For the text-containing cell, return its midpoint in (x, y) coordinate format. 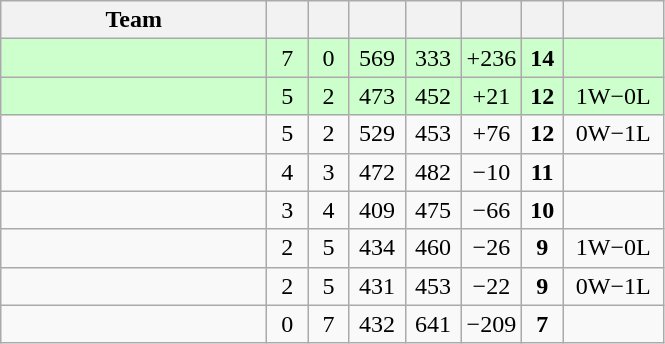
11 (542, 172)
+236 (492, 58)
475 (433, 210)
482 (433, 172)
−66 (492, 210)
Team (134, 20)
−26 (492, 248)
472 (377, 172)
+76 (492, 134)
460 (433, 248)
409 (377, 210)
10 (542, 210)
−22 (492, 286)
434 (377, 248)
−209 (492, 324)
−10 (492, 172)
569 (377, 58)
+21 (492, 96)
14 (542, 58)
431 (377, 286)
432 (377, 324)
452 (433, 96)
529 (377, 134)
641 (433, 324)
473 (377, 96)
333 (433, 58)
